Find where the given text appears and provide that cell's center as (X, Y) coordinate. 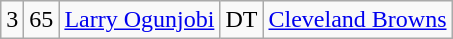
3 (12, 20)
65 (42, 20)
Larry Ogunjobi (140, 20)
Cleveland Browns (358, 20)
DT (242, 20)
